From the cell containing the given text, extract its center point as (x, y) coordinate. 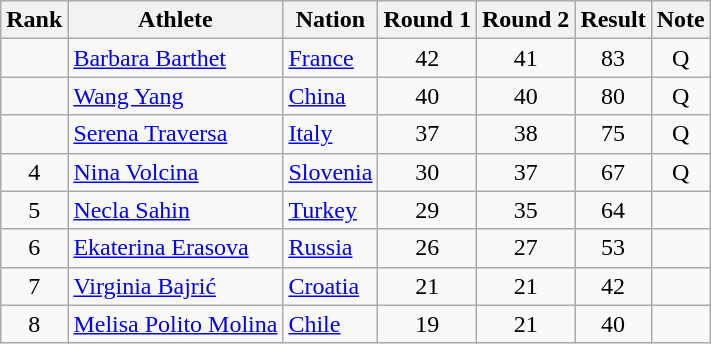
19 (427, 324)
38 (525, 134)
Round 1 (427, 20)
27 (525, 248)
Result (613, 20)
Round 2 (525, 20)
4 (34, 172)
53 (613, 248)
Virginia Bajrić (176, 286)
Nation (330, 20)
35 (525, 210)
67 (613, 172)
75 (613, 134)
Necla Sahin (176, 210)
Turkey (330, 210)
Barbara Barthet (176, 58)
Italy (330, 134)
Ekaterina Erasova (176, 248)
Serena Traversa (176, 134)
80 (613, 96)
Rank (34, 20)
26 (427, 248)
64 (613, 210)
Melisa Polito Molina (176, 324)
Chile (330, 324)
6 (34, 248)
Slovenia (330, 172)
5 (34, 210)
Russia (330, 248)
41 (525, 58)
Athlete (176, 20)
83 (613, 58)
Croatia (330, 286)
8 (34, 324)
China (330, 96)
Wang Yang (176, 96)
France (330, 58)
30 (427, 172)
Nina Volcina (176, 172)
29 (427, 210)
7 (34, 286)
Note (680, 20)
